Return the (x, y) coordinate for the center point of the cell that contains the specified text.  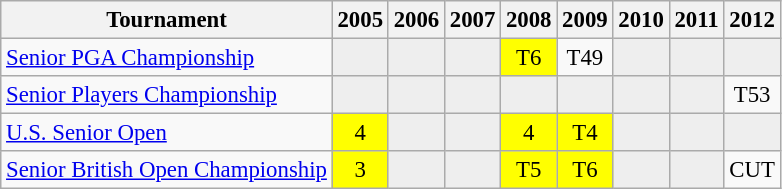
T49 (585, 58)
U.S. Senior Open (166, 133)
Tournament (166, 20)
T4 (585, 133)
3 (360, 170)
2006 (416, 20)
Senior PGA Championship (166, 58)
2005 (360, 20)
T53 (752, 95)
Senior British Open Championship (166, 170)
CUT (752, 170)
2010 (641, 20)
2011 (696, 20)
Senior Players Championship (166, 95)
2012 (752, 20)
2007 (472, 20)
2009 (585, 20)
2008 (529, 20)
T5 (529, 170)
